Find where the given text appears and provide that cell's center as [X, Y] coordinate. 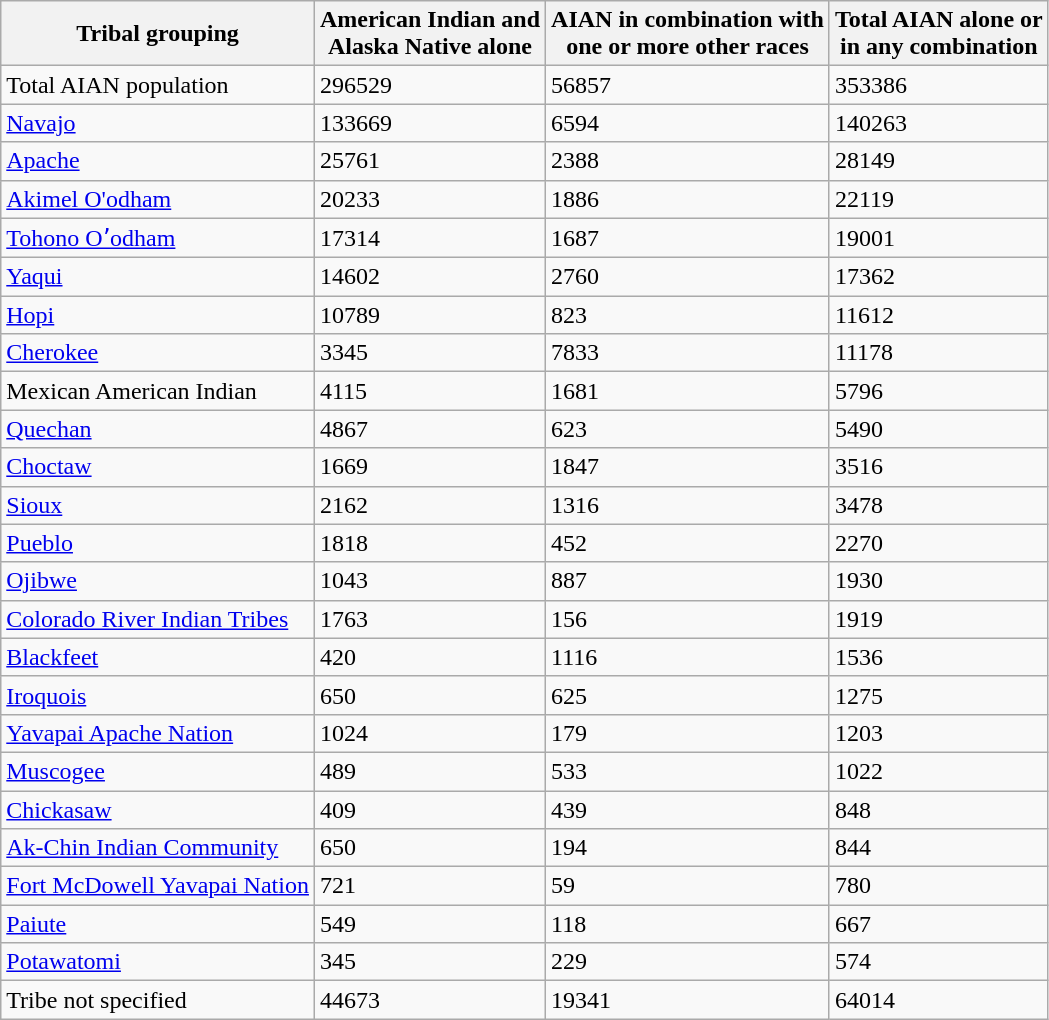
Tohono Oʼodham [158, 238]
345 [430, 962]
2760 [688, 277]
59 [688, 886]
1681 [688, 391]
19341 [688, 1000]
Ojibwe [158, 581]
Tribe not specified [158, 1000]
6594 [688, 123]
Hopi [158, 315]
4867 [430, 429]
1687 [688, 238]
5490 [938, 429]
229 [688, 962]
11612 [938, 315]
10789 [430, 315]
Akimel O'odham [158, 199]
Navajo [158, 123]
823 [688, 315]
1930 [938, 581]
780 [938, 886]
156 [688, 619]
1024 [430, 733]
194 [688, 848]
44673 [430, 1000]
Pueblo [158, 543]
1669 [430, 467]
2388 [688, 161]
Paiute [158, 924]
623 [688, 429]
Chickasaw [158, 809]
1203 [938, 733]
Apache [158, 161]
1275 [938, 695]
17362 [938, 277]
848 [938, 809]
56857 [688, 85]
19001 [938, 238]
179 [688, 733]
22119 [938, 199]
Cherokee [158, 353]
Total AIAN alone orin any combination [938, 34]
574 [938, 962]
2162 [430, 505]
11178 [938, 353]
844 [938, 848]
3516 [938, 467]
Fort McDowell Yavapai Nation [158, 886]
Yavapai Apache Nation [158, 733]
133669 [430, 123]
1818 [430, 543]
Iroquois [158, 695]
420 [430, 657]
2270 [938, 543]
Choctaw [158, 467]
1536 [938, 657]
667 [938, 924]
7833 [688, 353]
887 [688, 581]
3478 [938, 505]
3345 [430, 353]
1316 [688, 505]
64014 [938, 1000]
Potawatomi [158, 962]
Muscogee [158, 771]
118 [688, 924]
American Indian andAlaska Native alone [430, 34]
Blackfeet [158, 657]
439 [688, 809]
452 [688, 543]
5796 [938, 391]
549 [430, 924]
1847 [688, 467]
28149 [938, 161]
353386 [938, 85]
409 [430, 809]
Tribal grouping [158, 34]
Ak-Chin Indian Community [158, 848]
Colorado River Indian Tribes [158, 619]
4115 [430, 391]
1886 [688, 199]
1116 [688, 657]
14602 [430, 277]
296529 [430, 85]
AIAN in combination withone or more other races [688, 34]
20233 [430, 199]
533 [688, 771]
1763 [430, 619]
140263 [938, 123]
Quechan [158, 429]
721 [430, 886]
625 [688, 695]
Sioux [158, 505]
25761 [430, 161]
1919 [938, 619]
17314 [430, 238]
Yaqui [158, 277]
Total AIAN population [158, 85]
1043 [430, 581]
489 [430, 771]
Mexican American Indian [158, 391]
1022 [938, 771]
